Scan for the cell matching the given text and deliver its (X, Y) coordinate at center. 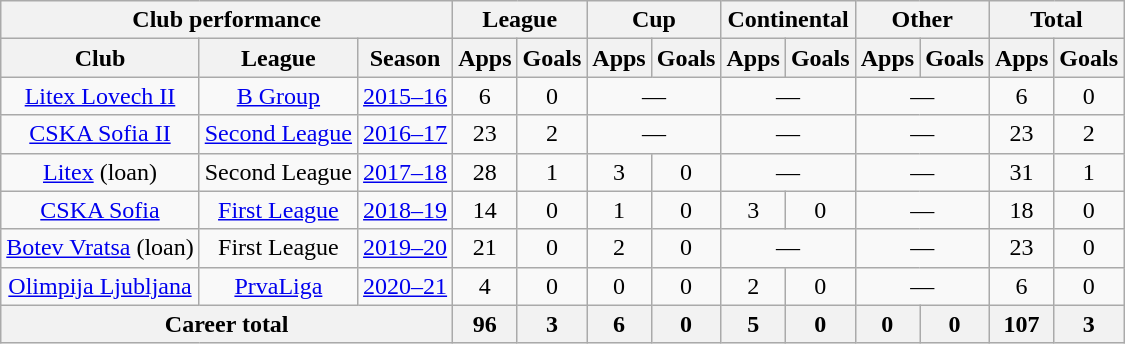
CSKA Sofia (100, 210)
B Group (278, 96)
Club (100, 58)
Continental (788, 20)
2018–19 (406, 210)
28 (485, 172)
2016–17 (406, 134)
5 (753, 324)
14 (485, 210)
31 (1021, 172)
2020–21 (406, 286)
Total (1056, 20)
Olimpija Ljubljana (100, 286)
Litex Lovech II (100, 96)
21 (485, 248)
2019–20 (406, 248)
PrvaLiga (278, 286)
CSKA Sofia II (100, 134)
Litex (loan) (100, 172)
107 (1021, 324)
18 (1021, 210)
Other (922, 20)
2017–18 (406, 172)
Cup (654, 20)
Season (406, 58)
4 (485, 286)
Career total (227, 324)
Club performance (227, 20)
2015–16 (406, 96)
96 (485, 324)
Botev Vratsa (loan) (100, 248)
